Return the (X, Y) coordinate for the center point of the cell that contains the specified text.  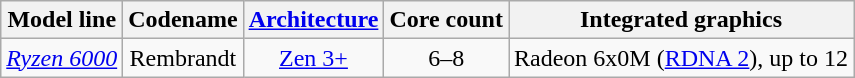
Rembrandt (183, 58)
Zen 3+ (314, 58)
Core count (446, 20)
6–8 (446, 58)
Integrated graphics (680, 20)
Ryzen 6000 (62, 58)
Radeon 6x0M (RDNA 2), up to 12 (680, 58)
Codename (183, 20)
Model line (62, 20)
Architecture (314, 20)
